Pinpoint the cell where the given text exists, returning its [X, Y] midpoint coordinate. 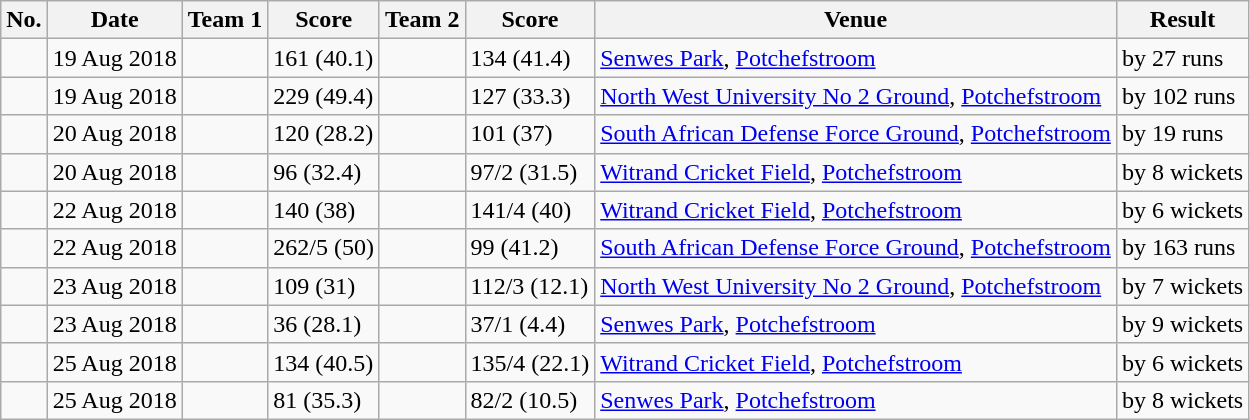
134 (41.4) [530, 58]
Result [1182, 20]
No. [24, 20]
97/2 (31.5) [530, 172]
96 (32.4) [324, 172]
101 (37) [530, 134]
161 (40.1) [324, 58]
81 (35.3) [324, 400]
82/2 (10.5) [530, 400]
229 (49.4) [324, 96]
109 (31) [324, 286]
Team 1 [225, 20]
by 102 runs [1182, 96]
262/5 (50) [324, 248]
Date [114, 20]
141/4 (40) [530, 210]
127 (33.3) [530, 96]
by 9 wickets [1182, 324]
112/3 (12.1) [530, 286]
134 (40.5) [324, 362]
Venue [856, 20]
by 19 runs [1182, 134]
Team 2 [422, 20]
140 (38) [324, 210]
by 7 wickets [1182, 286]
120 (28.2) [324, 134]
135/4 (22.1) [530, 362]
36 (28.1) [324, 324]
37/1 (4.4) [530, 324]
99 (41.2) [530, 248]
by 163 runs [1182, 248]
by 27 runs [1182, 58]
